Scan for the cell matching the given text and deliver its [X, Y] coordinate at center. 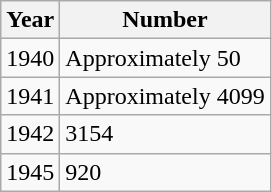
1940 [30, 58]
Approximately 50 [165, 58]
Number [165, 20]
1945 [30, 172]
1942 [30, 134]
Approximately 4099 [165, 96]
Year [30, 20]
920 [165, 172]
1941 [30, 96]
3154 [165, 134]
